Determine the [X, Y] coordinate at the center of the cell enclosing the given text.  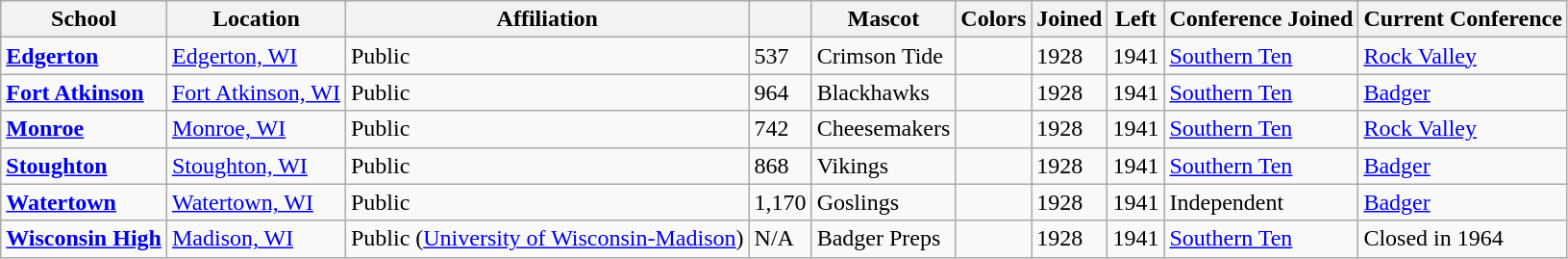
964 [781, 92]
N/A [781, 239]
Watertown, WI [256, 202]
Closed in 1964 [1463, 239]
Crimson Tide [884, 56]
Location [256, 19]
Fort Atkinson [85, 92]
Monroe [85, 129]
Madison, WI [256, 239]
School [85, 19]
742 [781, 129]
Conference Joined [1261, 19]
868 [781, 166]
Vikings [884, 166]
Fort Atkinson, WI [256, 92]
Edgerton, WI [256, 56]
1,170 [781, 202]
Goslings [884, 202]
Current Conference [1463, 19]
Mascot [884, 19]
Edgerton [85, 56]
Colors [994, 19]
Monroe, WI [256, 129]
Joined [1069, 19]
Independent [1261, 202]
Affiliation [547, 19]
Public (University of Wisconsin-Madison) [547, 239]
Left [1136, 19]
Stoughton, WI [256, 166]
Wisconsin High [85, 239]
Blackhawks [884, 92]
537 [781, 56]
Badger Preps [884, 239]
Cheesemakers [884, 129]
Stoughton [85, 166]
Watertown [85, 202]
